Provide the [X, Y] coordinate of the cell's center where the given text is located.  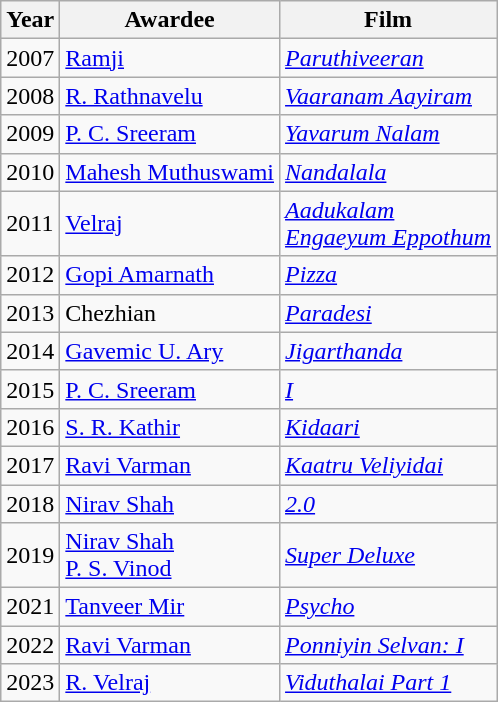
2009 [30, 134]
2021 [30, 607]
2007 [30, 58]
I [388, 389]
R. Velraj [170, 683]
AadukalamEngaeyum Eppothum [388, 224]
Gopi Amarnath [170, 275]
Velraj [170, 224]
Nirav Shah [170, 503]
Tanveer Mir [170, 607]
Nirav Shah P. S. Vinod [170, 556]
2017 [30, 465]
2023 [30, 683]
2022 [30, 645]
2013 [30, 313]
Film [388, 20]
2.0 [388, 503]
S. R. Kathir [170, 427]
2019 [30, 556]
2012 [30, 275]
Nandalala [388, 172]
Pizza [388, 275]
Viduthalai Part 1 [388, 683]
Gavemic U. Ary [170, 351]
2016 [30, 427]
R. Rathnavelu [170, 96]
Vaaranam Aayiram [388, 96]
Jigarthanda [388, 351]
Mahesh Muthuswami [170, 172]
Ramji [170, 58]
Kidaari [388, 427]
Ponniyin Selvan: I [388, 645]
Chezhian [170, 313]
2014 [30, 351]
Kaatru Veliyidai [388, 465]
Yavarum Nalam [388, 134]
Awardee [170, 20]
2018 [30, 503]
Year [30, 20]
Psycho [388, 607]
Paruthiveeran [388, 58]
2011 [30, 224]
Super Deluxe [388, 556]
2010 [30, 172]
2008 [30, 96]
Paradesi [388, 313]
2015 [30, 389]
